Provide the [x, y] coordinate of the cell's center where the given text is located.  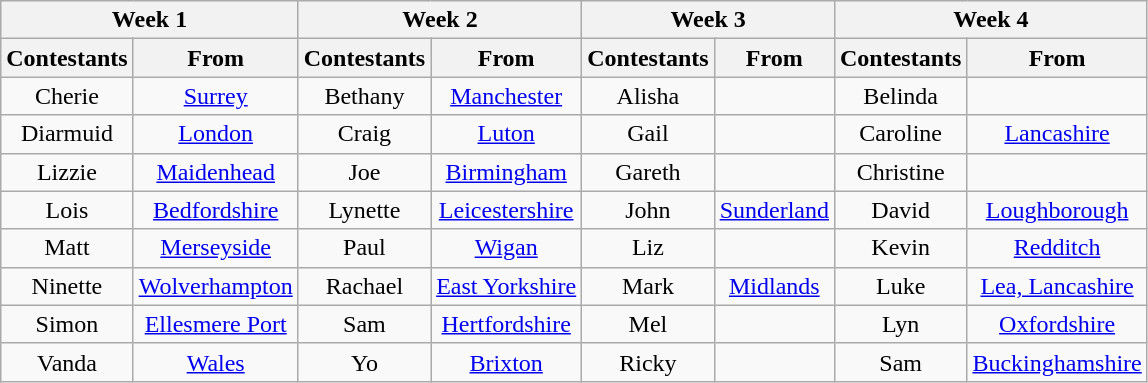
Ninette [67, 286]
Alisha [648, 96]
Christine [900, 172]
Merseyside [216, 248]
Rachael [364, 286]
Sunderland [774, 210]
Lyn [900, 324]
Kevin [900, 248]
Maidenhead [216, 172]
Craig [364, 134]
Wolverhampton [216, 286]
John [648, 210]
Lynette [364, 210]
Simon [67, 324]
Paul [364, 248]
Gail [648, 134]
Yo [364, 362]
Bethany [364, 96]
Wales [216, 362]
Leicestershire [506, 210]
Surrey [216, 96]
Vanda [67, 362]
Lancashire [1057, 134]
Mark [648, 286]
Lea, Lancashire [1057, 286]
Bedfordshire [216, 210]
London [216, 134]
Luke [900, 286]
David [900, 210]
Cherie [67, 96]
Diarmuid [67, 134]
Week 2 [440, 20]
Ellesmere Port [216, 324]
Week 3 [708, 20]
Oxfordshire [1057, 324]
Joe [364, 172]
Week 4 [990, 20]
East Yorkshire [506, 286]
Gareth [648, 172]
Loughborough [1057, 210]
Midlands [774, 286]
Manchester [506, 96]
Brixton [506, 362]
Ricky [648, 362]
Lois [67, 210]
Luton [506, 134]
Lizzie [67, 172]
Birmingham [506, 172]
Wigan [506, 248]
Liz [648, 248]
Buckinghamshire [1057, 362]
Mel [648, 324]
Redditch [1057, 248]
Matt [67, 248]
Belinda [900, 96]
Hertfordshire [506, 324]
Week 1 [150, 20]
Caroline [900, 134]
